Pinpoint the cell where the given text exists, returning its (X, Y) midpoint coordinate. 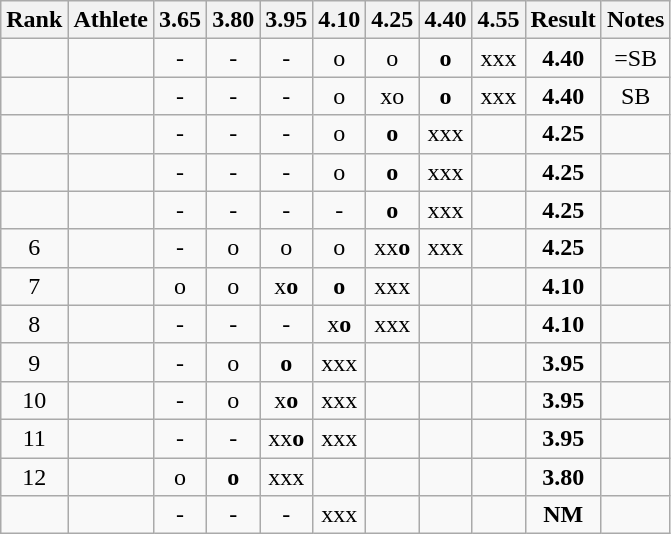
6 (34, 248)
NM (563, 515)
10 (34, 400)
3.65 (180, 20)
Result (563, 20)
SB (635, 96)
Athlete (111, 20)
Notes (635, 20)
=SB (635, 58)
9 (34, 362)
11 (34, 438)
Rank (34, 20)
7 (34, 286)
4.55 (498, 20)
12 (34, 477)
8 (34, 324)
